Provide the (x, y) coordinate of the cell's center where the given text is located.  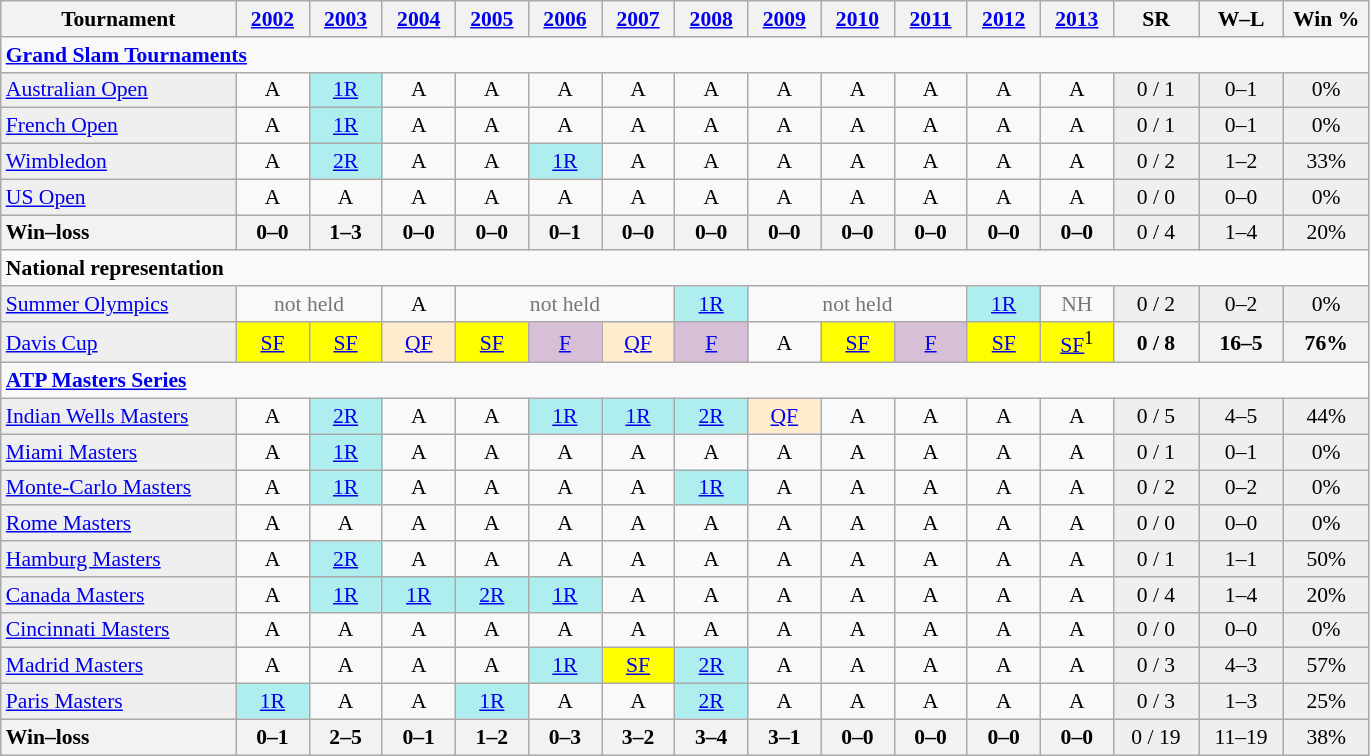
SF1 (1076, 342)
2010 (858, 19)
Paris Masters (118, 702)
2003 (346, 19)
Grand Slam Tournaments (685, 55)
16–5 (1240, 342)
2008 (712, 19)
76% (1326, 342)
Davis Cup (118, 342)
4–3 (1240, 666)
French Open (118, 126)
2006 (564, 19)
0 / 19 (1156, 737)
W–L (1240, 19)
NH (1076, 304)
0 / 8 (1156, 342)
2002 (272, 19)
2007 (638, 19)
National representation (685, 269)
Indian Wells Masters (118, 417)
3–2 (638, 737)
ATP Masters Series (685, 381)
2012 (1004, 19)
4–5 (1240, 417)
3–4 (712, 737)
11–19 (1240, 737)
Australian Open (118, 90)
2011 (930, 19)
57% (1326, 666)
50% (1326, 559)
SR (1156, 19)
0 / 5 (1156, 417)
2009 (784, 19)
0–3 (564, 737)
25% (1326, 702)
Hamburg Masters (118, 559)
Cincinnati Masters (118, 630)
Win % (1326, 19)
Tournament (118, 19)
3–1 (784, 737)
Wimbledon (118, 162)
1–1 (1240, 559)
Rome Masters (118, 524)
33% (1326, 162)
38% (1326, 737)
US Open (118, 197)
Canada Masters (118, 595)
2004 (418, 19)
2005 (492, 19)
Miami Masters (118, 452)
2013 (1076, 19)
Madrid Masters (118, 666)
Summer Olympics (118, 304)
Monte-Carlo Masters (118, 488)
2–5 (346, 737)
44% (1326, 417)
